From the cell containing the given text, extract its center point as [x, y] coordinate. 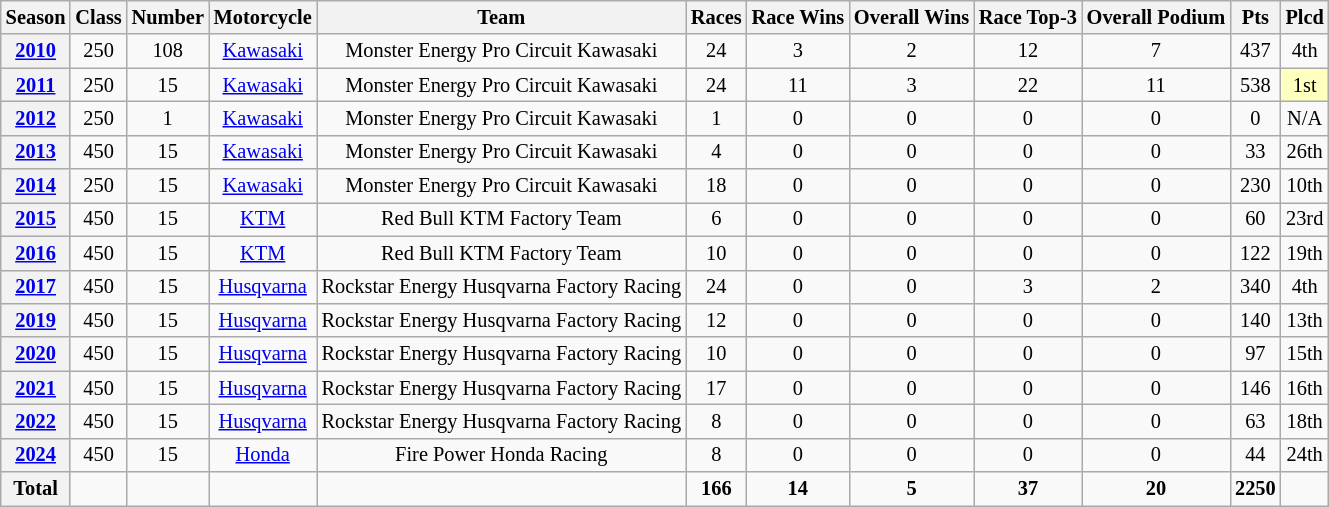
7 [1156, 51]
Honda [263, 455]
37 [1028, 489]
5 [912, 489]
Races [716, 17]
2017 [36, 287]
Pts [1255, 17]
2021 [36, 388]
16th [1305, 388]
2013 [36, 152]
340 [1255, 287]
Plcd [1305, 17]
14 [798, 489]
2016 [36, 253]
2019 [36, 320]
Class [98, 17]
13th [1305, 320]
2014 [36, 186]
10th [1305, 186]
2022 [36, 421]
230 [1255, 186]
22 [1028, 85]
19th [1305, 253]
2010 [36, 51]
4 [716, 152]
Total [36, 489]
538 [1255, 85]
33 [1255, 152]
6 [716, 219]
Fire Power Honda Racing [502, 455]
N/A [1305, 118]
140 [1255, 320]
2012 [36, 118]
2015 [36, 219]
20 [1156, 489]
437 [1255, 51]
Race Wins [798, 17]
60 [1255, 219]
15th [1305, 354]
2020 [36, 354]
Season [36, 17]
Overall Wins [912, 17]
Motorcycle [263, 17]
17 [716, 388]
Number [168, 17]
166 [716, 489]
108 [168, 51]
122 [1255, 253]
2250 [1255, 489]
18th [1305, 421]
24th [1305, 455]
2011 [36, 85]
Race Top-3 [1028, 17]
2024 [36, 455]
Team [502, 17]
44 [1255, 455]
97 [1255, 354]
26th [1305, 152]
Overall Podium [1156, 17]
63 [1255, 421]
18 [716, 186]
23rd [1305, 219]
1st [1305, 85]
146 [1255, 388]
